Return the [x, y] coordinate for the center point of the cell that contains the specified text.  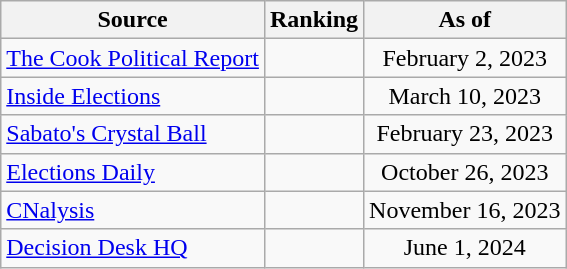
Inside Elections [133, 96]
June 1, 2024 [465, 248]
Ranking [314, 20]
Elections Daily [133, 172]
CNalysis [133, 210]
Decision Desk HQ [133, 248]
Source [133, 20]
March 10, 2023 [465, 96]
Sabato's Crystal Ball [133, 134]
February 23, 2023 [465, 134]
November 16, 2023 [465, 210]
October 26, 2023 [465, 172]
As of [465, 20]
The Cook Political Report [133, 58]
February 2, 2023 [465, 58]
